Find where the given text appears and provide that cell's center as (x, y) coordinate. 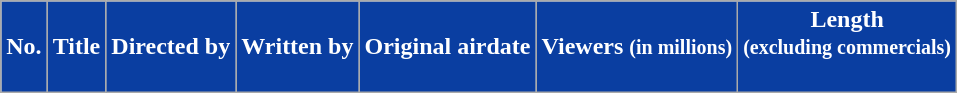
Length (excluding commercials) (848, 47)
Written by (298, 47)
Directed by (171, 47)
No. (24, 47)
Viewers (in millions) (637, 47)
Original airdate (448, 47)
Title (76, 47)
